Identify which cell holds the provided text, then report its (X, Y) central coordinate. 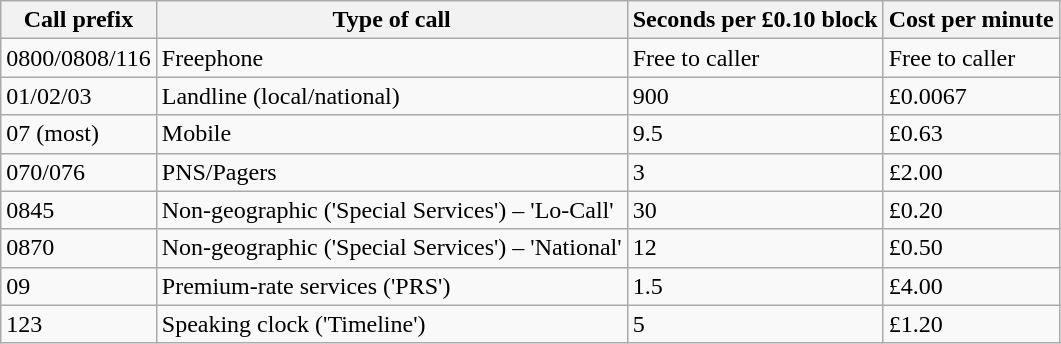
07 (most) (79, 134)
£2.00 (971, 172)
Type of call (392, 20)
9.5 (755, 134)
PNS/Pagers (392, 172)
£4.00 (971, 286)
Freephone (392, 58)
01/02/03 (79, 96)
5 (755, 324)
Premium-rate services ('PRS') (392, 286)
£0.0067 (971, 96)
0800/0808/116 (79, 58)
Call prefix (79, 20)
0845 (79, 210)
Cost per minute (971, 20)
Non-geographic ('Special Services') – 'Lo-Call' (392, 210)
£1.20 (971, 324)
0870 (79, 248)
09 (79, 286)
123 (79, 324)
12 (755, 248)
Mobile (392, 134)
3 (755, 172)
£0.20 (971, 210)
Non-geographic ('Special Services') – 'National' (392, 248)
£0.50 (971, 248)
Landline (local/national) (392, 96)
900 (755, 96)
Seconds per £0.10 block (755, 20)
070/076 (79, 172)
Speaking clock ('Timeline') (392, 324)
1.5 (755, 286)
£0.63 (971, 134)
30 (755, 210)
